For the text-containing cell, return its midpoint in (x, y) coordinate format. 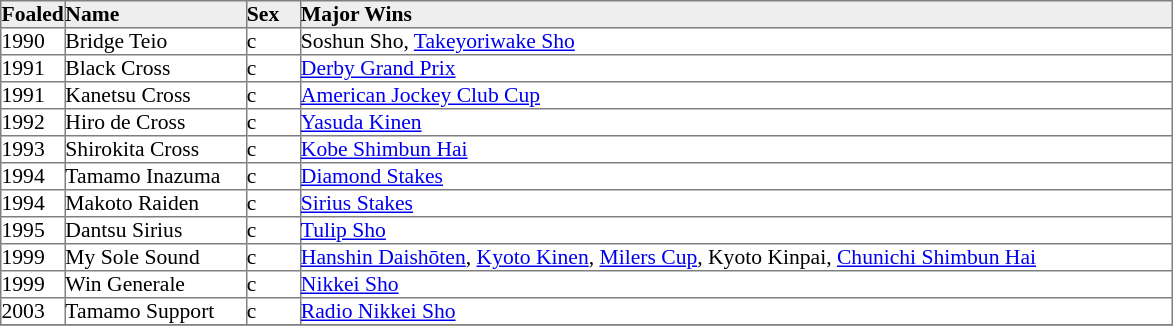
Makoto Raiden (156, 204)
1995 (33, 230)
Hiro de Cross (156, 122)
Sex (273, 14)
Kobe Shimbun Hai (736, 150)
Kanetsu Cross (156, 96)
Diamond Stakes (736, 176)
2003 (33, 312)
Nikkei Sho (736, 284)
Black Cross (156, 68)
Major Wins (736, 14)
Yasuda Kinen (736, 122)
Sirius Stakes (736, 204)
Tulip Sho (736, 230)
1992 (33, 122)
Hanshin Daishōten, Kyoto Kinen, Milers Cup, Kyoto Kinpai, Chunichi Shimbun Hai (736, 258)
Tamamo Inazuma (156, 176)
Win Generale (156, 284)
Bridge Teio (156, 42)
Radio Nikkei Sho (736, 312)
Name (156, 14)
1990 (33, 42)
Dantsu Sirius (156, 230)
Derby Grand Prix (736, 68)
1993 (33, 150)
My Sole Sound (156, 258)
Soshun Sho, Takeyoriwake Sho (736, 42)
Shirokita Cross (156, 150)
Tamamo Support (156, 312)
American Jockey Club Cup (736, 96)
Foaled (33, 14)
